Detect which cell encompasses the target text, then output its (x, y) center coordinate. 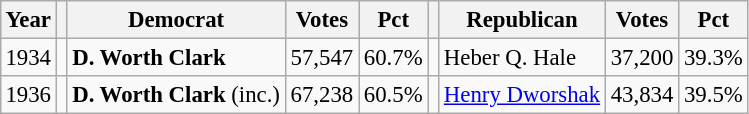
57,547 (322, 57)
67,238 (322, 95)
1934 (28, 57)
D. Worth Clark (176, 57)
Republican (522, 20)
Democrat (176, 20)
37,200 (642, 57)
Henry Dworshak (522, 95)
43,834 (642, 95)
Year (28, 20)
39.3% (714, 57)
60.7% (392, 57)
Heber Q. Hale (522, 57)
D. Worth Clark (inc.) (176, 95)
1936 (28, 95)
60.5% (392, 95)
39.5% (714, 95)
